Identify which cell holds the provided text, then report its [X, Y] central coordinate. 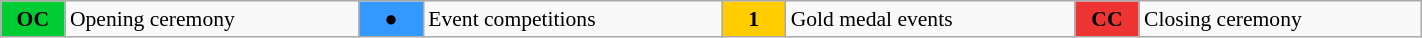
Event competitions [572, 19]
Gold medal events [930, 19]
● [391, 19]
Closing ceremony [1280, 19]
OC [33, 19]
1 [754, 19]
CC [1107, 19]
Opening ceremony [212, 19]
